Return (x, y) of the center of cell containing provided text 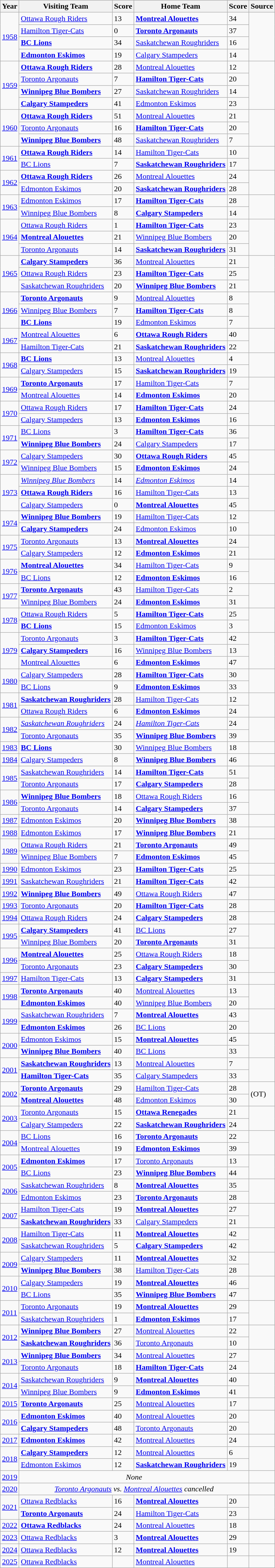
1997 (10, 979)
1975 (10, 547)
1984 (10, 760)
2 (238, 590)
2009 (10, 1264)
Visiting Team (66, 6)
1978 (10, 620)
Ottawa Renegades (181, 1112)
1995 (10, 936)
1966 (10, 310)
1962 (10, 183)
2013 (10, 1361)
2014 (10, 1386)
2015 (10, 1404)
Home Team (181, 6)
2012 (10, 1337)
2024 (10, 1550)
1972 (10, 462)
1982 (10, 729)
None (134, 1477)
4 (238, 359)
1983 (10, 748)
1963 (10, 207)
2001 (10, 1070)
1967 (10, 340)
Toronto Argonauts vs. Montreal Alouettes cancelled (134, 1489)
2003 (10, 1118)
1971 (10, 438)
2022 (10, 1526)
2004 (10, 1143)
44 (238, 1173)
2008 (10, 1240)
2023 (10, 1538)
1991 (10, 881)
(OT) (262, 1094)
1976 (10, 572)
32 (238, 1258)
1987 (10, 821)
1958 (10, 37)
1994 (10, 918)
2020 (10, 1489)
1996 (10, 960)
2002 (10, 1094)
1980 (10, 681)
1985 (10, 778)
1973 (10, 492)
2016 (10, 1422)
2021 (10, 1507)
1965 (10, 274)
2011 (10, 1313)
2017 (10, 1440)
2025 (10, 1562)
2018 (10, 1458)
2000 (10, 1045)
1977 (10, 596)
1968 (10, 365)
1986 (10, 802)
1993 (10, 905)
1974 (10, 523)
1964 (10, 237)
1988 (10, 833)
2019 (10, 1477)
1989 (10, 851)
Year (10, 6)
Source (262, 6)
1999 (10, 1021)
1979 (10, 650)
1960 (10, 128)
2006 (10, 1191)
1970 (10, 413)
2007 (10, 1216)
1998 (10, 997)
1981 (10, 705)
1959 (10, 85)
1990 (10, 869)
1992 (10, 893)
1969 (10, 389)
2005 (10, 1167)
1961 (10, 158)
2010 (10, 1288)
